Extract the [X, Y] coordinate from the center of the cell holding the provided text.  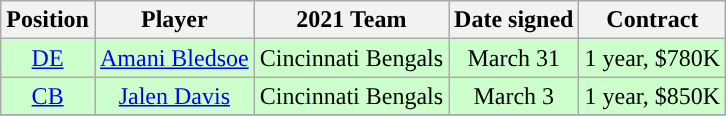
March 31 [514, 58]
March 3 [514, 96]
1 year, $850K [652, 96]
2021 Team [351, 20]
Jalen Davis [174, 96]
Position [48, 20]
1 year, $780K [652, 58]
Contract [652, 20]
Amani Bledsoe [174, 58]
Player [174, 20]
DE [48, 58]
CB [48, 96]
Date signed [514, 20]
